Return the [X, Y] coordinate for the center point of the cell that contains the specified text.  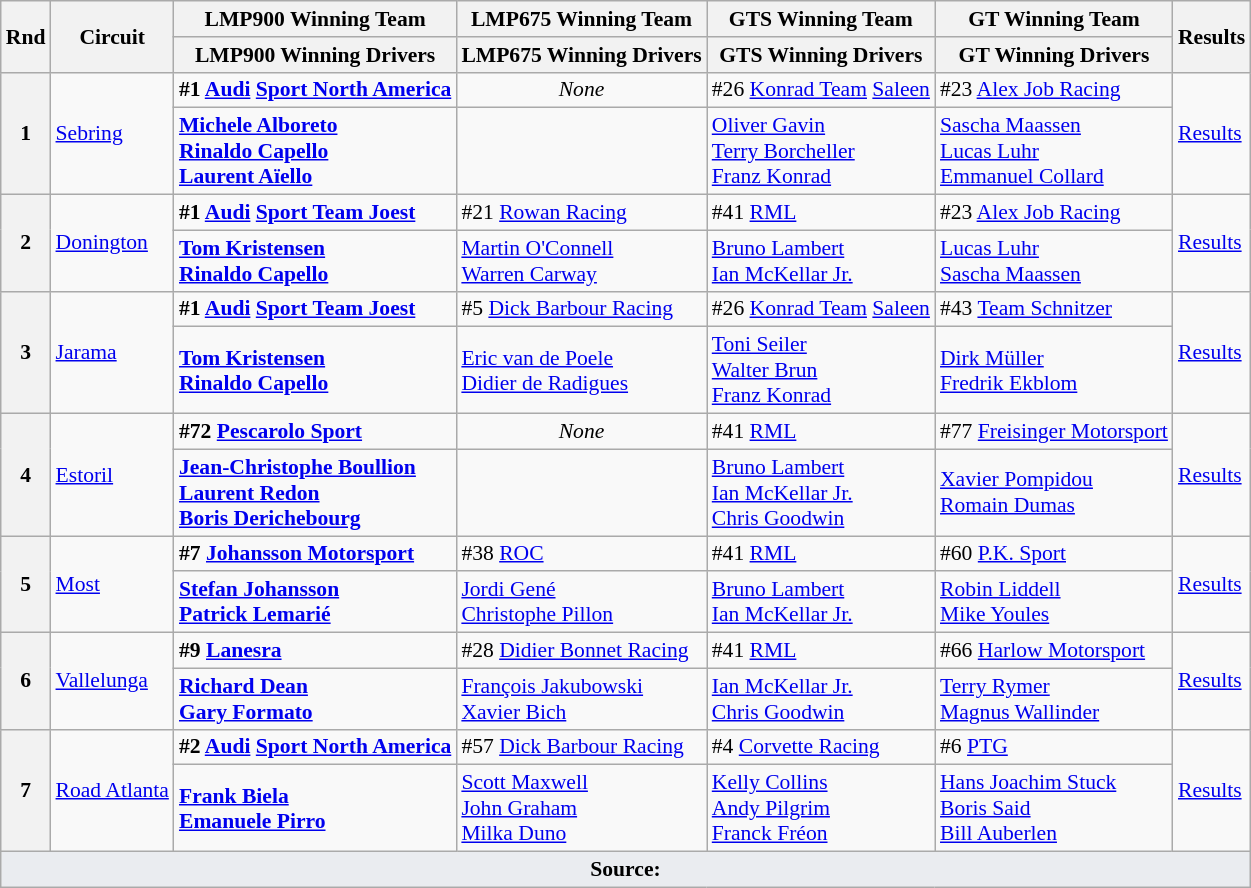
#9 Lanesra [315, 651]
Ian McKellar Jr. Chris Goodwin [821, 698]
Road Atlanta [112, 790]
3 [26, 352]
#43 Team Schnitzer [1054, 309]
Jarama [112, 352]
#5 Dick Barbour Racing [581, 309]
GT Winning Drivers [1054, 55]
#66 Harlow Motorsport [1054, 651]
#77 Freisinger Motorsport [1054, 432]
Kelly Collins Andy Pilgrim Franck Fréon [821, 808]
François Jakubowski Xavier Bich [581, 698]
#38 ROC [581, 554]
6 [26, 682]
#60 P.K. Sport [1054, 554]
Michele Alboreto Rinaldo Capello Laurent Aïello [315, 152]
#28 Didier Bonnet Racing [581, 651]
#6 PTG [1054, 747]
LMP900 Winning Team [315, 19]
Bruno Lambert Ian McKellar Jr. Chris Goodwin [821, 492]
Sascha Maassen Lucas Luhr Emmanuel Collard [1054, 152]
Estoril [112, 475]
Hans Joachim Stuck Boris Said Bill Auberlen [1054, 808]
Rnd [26, 36]
Lucas Luhr Sascha Maassen [1054, 260]
Scott Maxwell John Graham Milka Duno [581, 808]
Jean-Christophe Boullion Laurent Redon Boris Derichebourg [315, 492]
#2 Audi Sport North America [315, 747]
Donington [112, 244]
Source: [626, 870]
#21 Rowan Racing [581, 213]
LMP900 Winning Drivers [315, 55]
1 [26, 133]
Robin Liddell Mike Youles [1054, 602]
#1 Audi Sport North America [315, 90]
7 [26, 790]
LMP675 Winning Team [581, 19]
5 [26, 584]
Eric van de Poele Didier de Radigues [581, 370]
#57 Dick Barbour Racing [581, 747]
2 [26, 244]
Terry Rymer Magnus Wallinder [1054, 698]
Stefan Johansson Patrick Lemarié [315, 602]
Oliver Gavin Terry Borcheller Franz Konrad [821, 152]
GTS Winning Team [821, 19]
Toni Seiler Walter Brun Franz Konrad [821, 370]
Martin O'Connell Warren Carway [581, 260]
Dirk Müller Fredrik Ekblom [1054, 370]
Circuit [112, 36]
LMP675 Winning Drivers [581, 55]
#7 Johansson Motorsport [315, 554]
Sebring [112, 133]
Xavier Pompidou Romain Dumas [1054, 492]
#4 Corvette Racing [821, 747]
Richard Dean Gary Formato [315, 698]
GT Winning Team [1054, 19]
GTS Winning Drivers [821, 55]
Vallelunga [112, 682]
Frank Biela Emanuele Pirro [315, 808]
Jordi Gené Christophe Pillon [581, 602]
4 [26, 475]
#72 Pescarolo Sport [315, 432]
Most [112, 584]
